From the cell containing the given text, extract its center point as (x, y) coordinate. 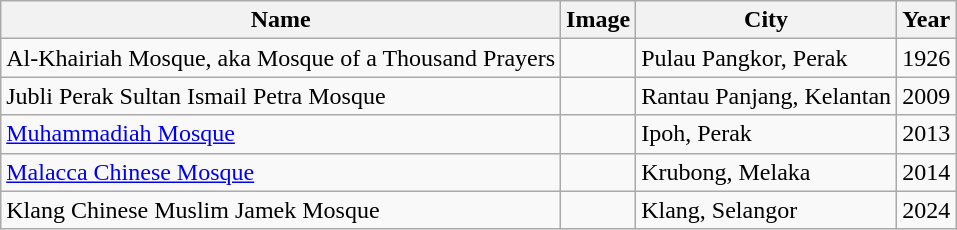
Image (598, 20)
Krubong, Melaka (766, 172)
Muhammadiah Mosque (281, 134)
2013 (926, 134)
2009 (926, 96)
Jubli Perak Sultan Ismail Petra Mosque (281, 96)
Rantau Panjang, Kelantan (766, 96)
Klang Chinese Muslim Jamek Mosque (281, 210)
Year (926, 20)
Name (281, 20)
Klang, Selangor (766, 210)
Ipoh, Perak (766, 134)
2024 (926, 210)
1926 (926, 58)
City (766, 20)
Al-Khairiah Mosque, aka Mosque of a Thousand Prayers (281, 58)
Malacca Chinese Mosque (281, 172)
2014 (926, 172)
Pulau Pangkor, Perak (766, 58)
